Return the [X, Y] coordinate for the center point of the cell that contains the specified text.  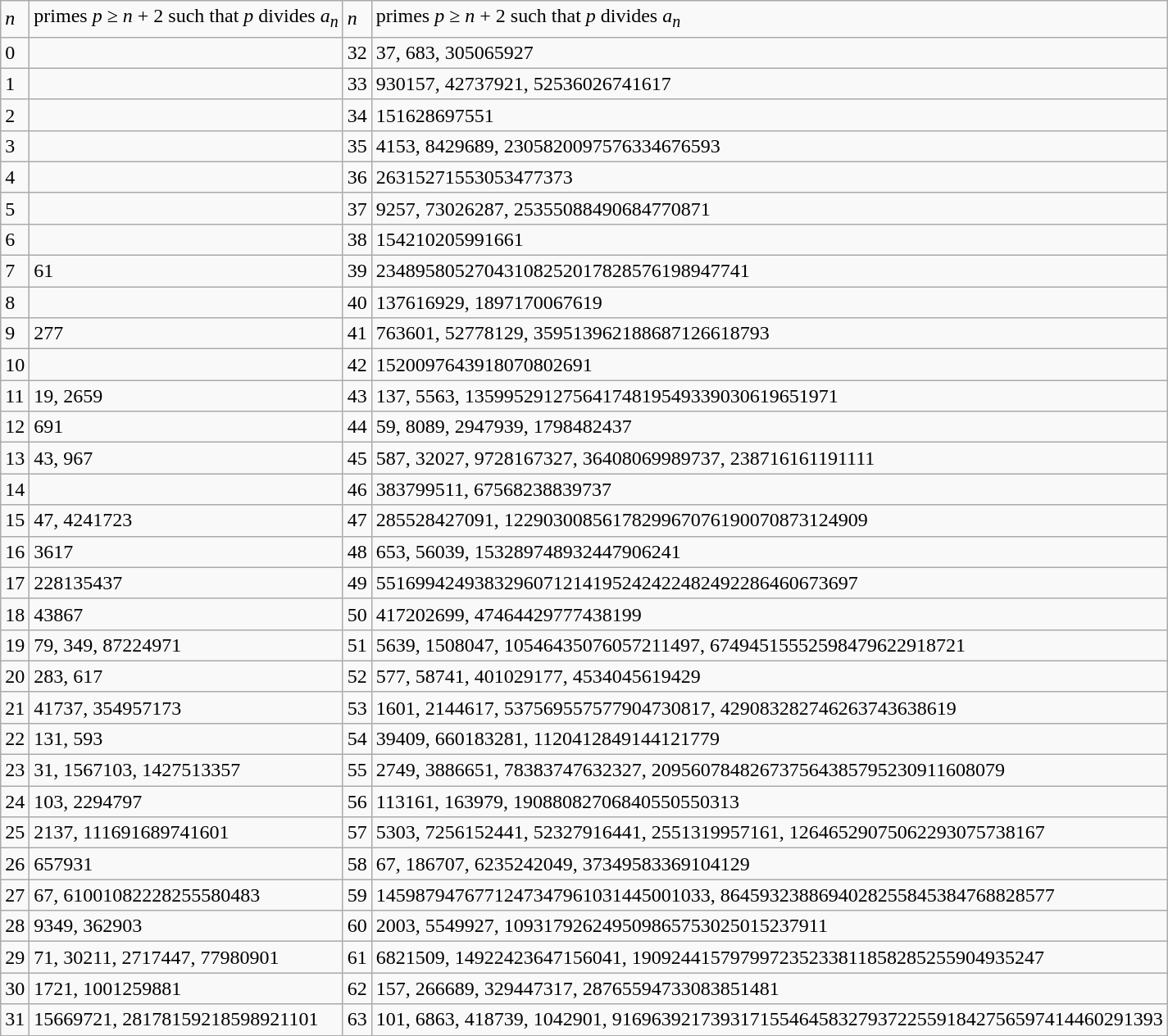
35 [357, 146]
26 [15, 864]
51 [357, 645]
28 [15, 926]
12 [15, 427]
49 [357, 583]
57 [357, 833]
157, 266689, 329447317, 28765594733083851481 [769, 988]
657931 [186, 864]
44 [357, 427]
103, 2294797 [186, 802]
5 [15, 208]
79, 349, 87224971 [186, 645]
7 [15, 271]
67, 186707, 6235242049, 37349583369104129 [769, 864]
34 [357, 115]
71, 30211, 2717447, 77980901 [186, 957]
59 [357, 895]
25 [15, 833]
277 [186, 334]
43867 [186, 614]
930157, 42737921, 52536026741617 [769, 84]
137, 5563, 13599529127564174819549339030619651971 [769, 396]
5303, 7256152441, 52327916441, 2551319957161, 12646529075062293075738167 [769, 833]
26315271553053477373 [769, 177]
587, 32027, 9728167327, 36408069989737, 238716161191111 [769, 458]
39 [357, 271]
41 [357, 334]
50 [357, 614]
47 [357, 520]
38 [357, 239]
577, 58741, 401029177, 4534045619429 [769, 676]
27 [15, 895]
2003, 5549927, 109317926249509865753025015237911 [769, 926]
3617 [186, 552]
56 [357, 802]
42 [357, 365]
41737, 354957173 [186, 707]
17 [15, 583]
691 [186, 427]
1459879476771247347961031445001033, 8645932388694028255845384768828577 [769, 895]
39409, 660183281, 1120412849144121779 [769, 738]
53 [357, 707]
18 [15, 614]
154210205991661 [769, 239]
137616929, 1897170067619 [769, 302]
15 [15, 520]
59, 8089, 2947939, 1798482437 [769, 427]
43 [357, 396]
52 [357, 676]
9 [15, 334]
2137, 111691689741601 [186, 833]
23489580527043108252017828576198947741 [769, 271]
9349, 362903 [186, 926]
4153, 8429689, 2305820097576334676593 [769, 146]
11 [15, 396]
3 [15, 146]
63 [357, 1020]
1 [15, 84]
417202699, 47464429777438199 [769, 614]
37 [357, 208]
14 [15, 489]
653, 56039, 153289748932447906241 [769, 552]
22 [15, 738]
2 [15, 115]
21 [15, 707]
228135437 [186, 583]
32 [357, 52]
19 [15, 645]
29 [15, 957]
31, 1567103, 1427513357 [186, 770]
0 [15, 52]
383799511, 67568238839737 [769, 489]
48 [357, 552]
24 [15, 802]
43, 967 [186, 458]
31 [15, 1020]
47, 4241723 [186, 520]
10 [15, 365]
1520097643918070802691 [769, 365]
8 [15, 302]
131, 593 [186, 738]
5639, 1508047, 10546435076057211497, 67494515552598479622918721 [769, 645]
30 [15, 988]
2749, 3886651, 78383747632327, 209560784826737564385795230911608079 [769, 770]
62 [357, 988]
4 [15, 177]
15669721, 28178159218598921101 [186, 1020]
101, 6863, 418739, 1042901, 91696392173931715546458327937225591842756597414460291393 [769, 1020]
9257, 73026287, 25355088490684770871 [769, 208]
16 [15, 552]
763601, 52778129, 359513962188687126618793 [769, 334]
33 [357, 84]
151628697551 [769, 115]
55 [357, 770]
45 [357, 458]
20 [15, 676]
283, 617 [186, 676]
19, 2659 [186, 396]
58 [357, 864]
1721, 1001259881 [186, 988]
67, 61001082228255580483 [186, 895]
285528427091, 1229030085617829967076190070873124909 [769, 520]
37, 683, 305065927 [769, 52]
6 [15, 239]
6821509, 14922423647156041, 190924415797997235233811858285255904935247 [769, 957]
40 [357, 302]
60 [357, 926]
1601, 2144617, 537569557577904730817, 429083282746263743638619 [769, 707]
113161, 163979, 19088082706840550550313 [769, 802]
5516994249383296071214195242422482492286460673697 [769, 583]
54 [357, 738]
23 [15, 770]
13 [15, 458]
46 [357, 489]
36 [357, 177]
